Identify which cell holds the provided text, then report its (x, y) central coordinate. 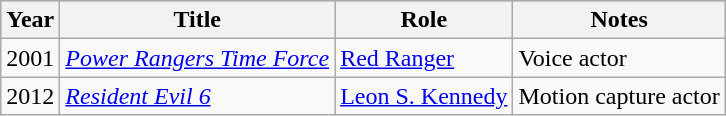
Year (30, 20)
2012 (30, 96)
Motion capture actor (619, 96)
Notes (619, 20)
Voice actor (619, 58)
Title (198, 20)
2001 (30, 58)
Red Ranger (424, 58)
Role (424, 20)
Leon S. Kennedy (424, 96)
Resident Evil 6 (198, 96)
Power Rangers Time Force (198, 58)
